Determine the (X, Y) coordinate at the center of the cell enclosing the given text.  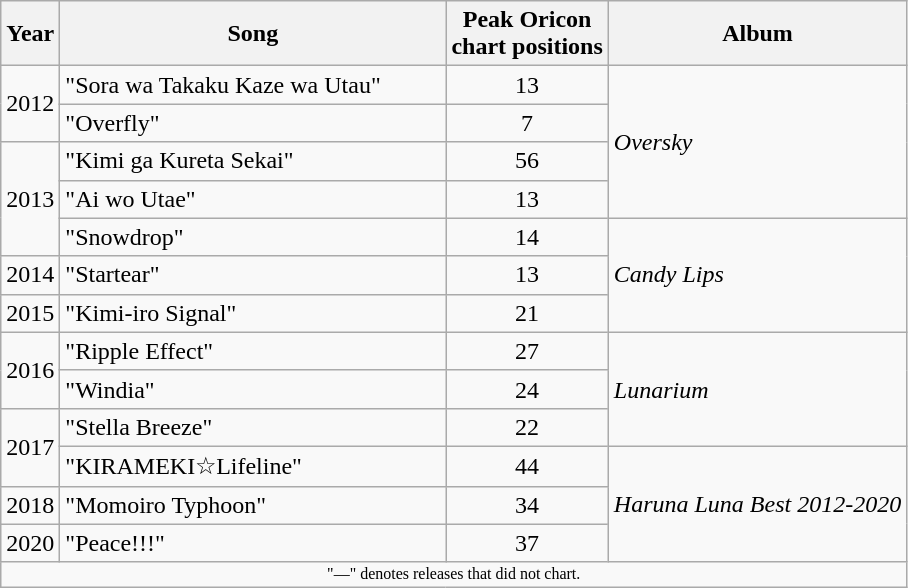
Candy Lips (757, 275)
"KIRAMEKI☆Lifeline" (253, 466)
"—" denotes releases that did not chart. (454, 574)
2012 (30, 104)
"Overfly" (253, 123)
"Snowdrop" (253, 237)
"Ripple Effect" (253, 351)
Song (253, 34)
2018 (30, 505)
34 (527, 505)
7 (527, 123)
2020 (30, 543)
2013 (30, 199)
2016 (30, 370)
"Stella Breeze" (253, 427)
Oversky (757, 142)
2015 (30, 313)
"Ai wo Utae" (253, 199)
22 (527, 427)
"Windia" (253, 389)
"Sora wa Takaku Kaze wa Utau" (253, 85)
Year (30, 34)
Haruna Luna Best 2012-2020 (757, 504)
"Peace!!!" (253, 543)
27 (527, 351)
"Momoiro Typhoon" (253, 505)
21 (527, 313)
56 (527, 161)
14 (527, 237)
Lunarium (757, 389)
2017 (30, 447)
Album (757, 34)
37 (527, 543)
"Kimi ga Kureta Sekai" (253, 161)
"Kimi-iro Signal" (253, 313)
"Startear" (253, 275)
2014 (30, 275)
Peak Oricon chart positions (527, 34)
24 (527, 389)
44 (527, 466)
